Detect which cell encompasses the target text, then output its [x, y] center coordinate. 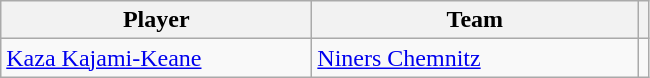
Niners Chemnitz [475, 58]
Team [475, 20]
Kaza Kajami-Keane [156, 58]
Player [156, 20]
